From the cell containing the given text, extract its center point as [X, Y] coordinate. 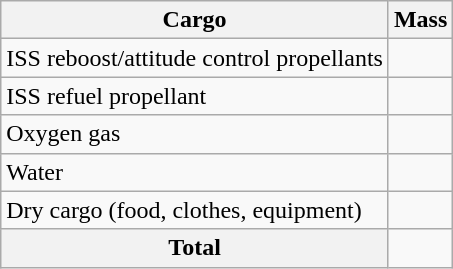
Total [195, 248]
ISS reboost/attitude control propellants [195, 58]
ISS refuel propellant [195, 96]
Oxygen gas [195, 134]
Water [195, 172]
Dry cargo (food, clothes, equipment) [195, 210]
Cargo [195, 20]
Mass [420, 20]
